Output the [x, y] coordinate of the center of the cell containing the given text.  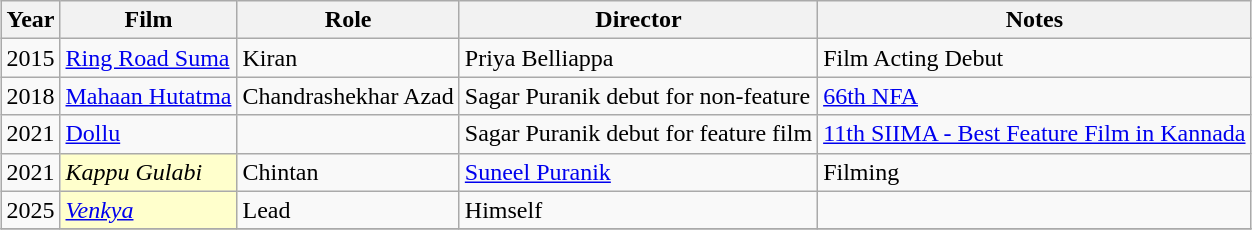
Venkya [148, 210]
Film [148, 20]
Chandrashekhar Azad [348, 96]
2018 [30, 96]
Mahaan Hutatma [148, 96]
Chintan [348, 172]
Notes [1034, 20]
Sagar Puranik debut for feature film [638, 134]
2025 [30, 210]
Kiran [348, 58]
Priya Belliappa [638, 58]
Sagar Puranik debut for non-feature [638, 96]
2015 [30, 58]
Lead [348, 210]
Suneel Puranik [638, 172]
Ring Road Suma [148, 58]
Director [638, 20]
66th NFA [1034, 96]
Dollu [148, 134]
Year [30, 20]
Role [348, 20]
Filming [1034, 172]
Kappu Gulabi [148, 172]
Film Acting Debut [1034, 58]
11th SIIMA - Best Feature Film in Kannada [1034, 134]
Himself [638, 210]
